Scan for the cell matching the given text and deliver its [X, Y] coordinate at center. 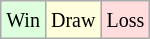
Loss [126, 20]
Draw [72, 20]
Win [24, 20]
